Identify which cell holds the provided text, then report its [x, y] central coordinate. 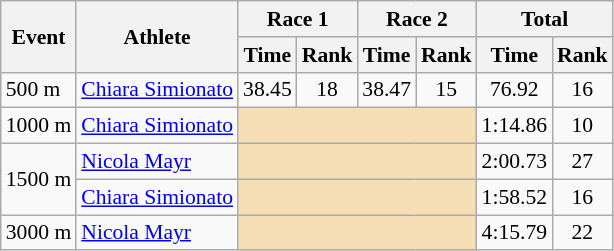
1:14.86 [514, 126]
38.47 [386, 90]
2:00.73 [514, 162]
38.45 [268, 90]
18 [328, 90]
76.92 [514, 90]
Race 1 [298, 19]
1:58.52 [514, 197]
3000 m [38, 233]
15 [446, 90]
Total [545, 19]
500 m [38, 90]
1000 m [38, 126]
27 [582, 162]
1500 m [38, 180]
4:15.79 [514, 233]
Athlete [157, 36]
22 [582, 233]
10 [582, 126]
Race 2 [416, 19]
Event [38, 36]
